Search for the cell housing the specified text and yield its [x, y] center coordinate. 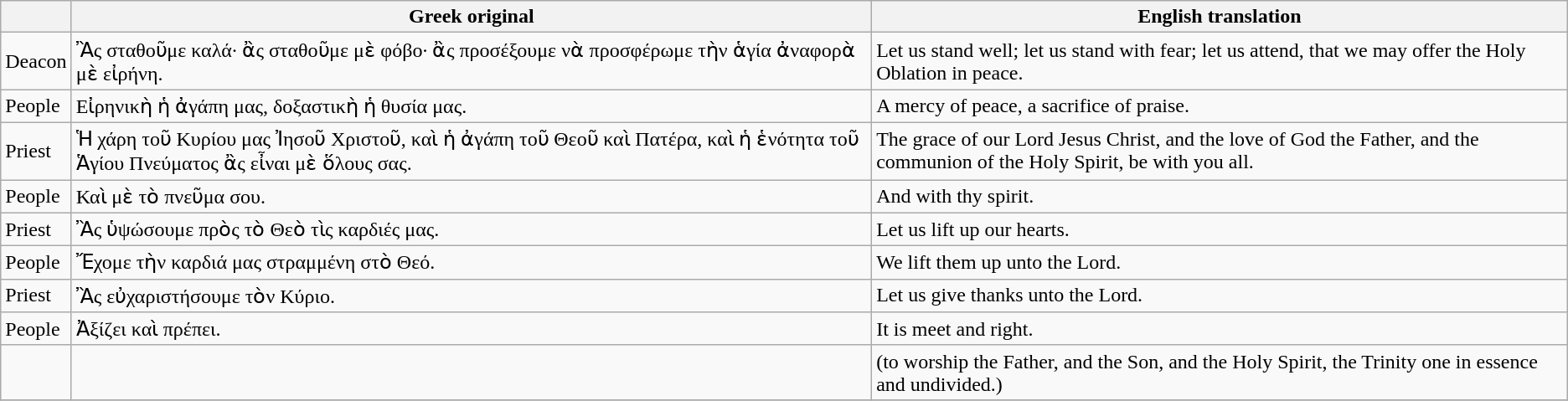
Εἰρηνικὴ ἡ ἀγάπη μας, δοξαστικὴ ἡ θυσία μας. [472, 106]
Καὶ μὲ τὸ πνεῦμα σου. [472, 196]
The grace of our Lord Jesus Christ, and the love of God the Father, and the communion of the Holy Spirit, be with you all. [1220, 151]
Ἀξίζει καὶ πρέπει. [472, 329]
It is meet and right. [1220, 329]
A mercy of peace, a sacrifice of praise. [1220, 106]
Ἡ χάρη τοῦ Κυρίου μας Ἰησοῦ Χριστοῦ, καὶ ἡ ἀγάπη τοῦ Θεοῦ καὶ Πατέρα, καὶ ἡ ἑνότητα τοῦ Ἁγίου Πνεύματος ἂς εἶναι μὲ ὅλους σας. [472, 151]
Let us stand well; let us stand with fear; let us attend, that we may offer the Holy Oblation in peace. [1220, 61]
Ἂς σταθοῦμε καλά· ἂς σταθοῦμε μὲ φόβο· ἂς προσέξουμε νὰ προσφέρωμε τὴν ἁγία ἀναφορὰ μὲ εἰρήνη. [472, 61]
We lift them up unto the Lord. [1220, 263]
Deacon [36, 61]
Ἂς ὑψώσουμε πρὸς τὸ Θεὸ τὶς καρδιές μας. [472, 229]
And with thy spirit. [1220, 196]
(to worship the Father, and the Son, and the Holy Spirit, the Trinity one in essence and undivided.) [1220, 372]
Let us give thanks unto the Lord. [1220, 296]
Let us lift up our hearts. [1220, 229]
Greek original [472, 17]
English translation [1220, 17]
Ἂς εὐχαριστήσουμε τὸν Κύριο. [472, 296]
Ἔχομε τὴν καρδιά μας στραμμένη στὸ Θεό. [472, 263]
